Pinpoint the cell where the given text exists, returning its [x, y] midpoint coordinate. 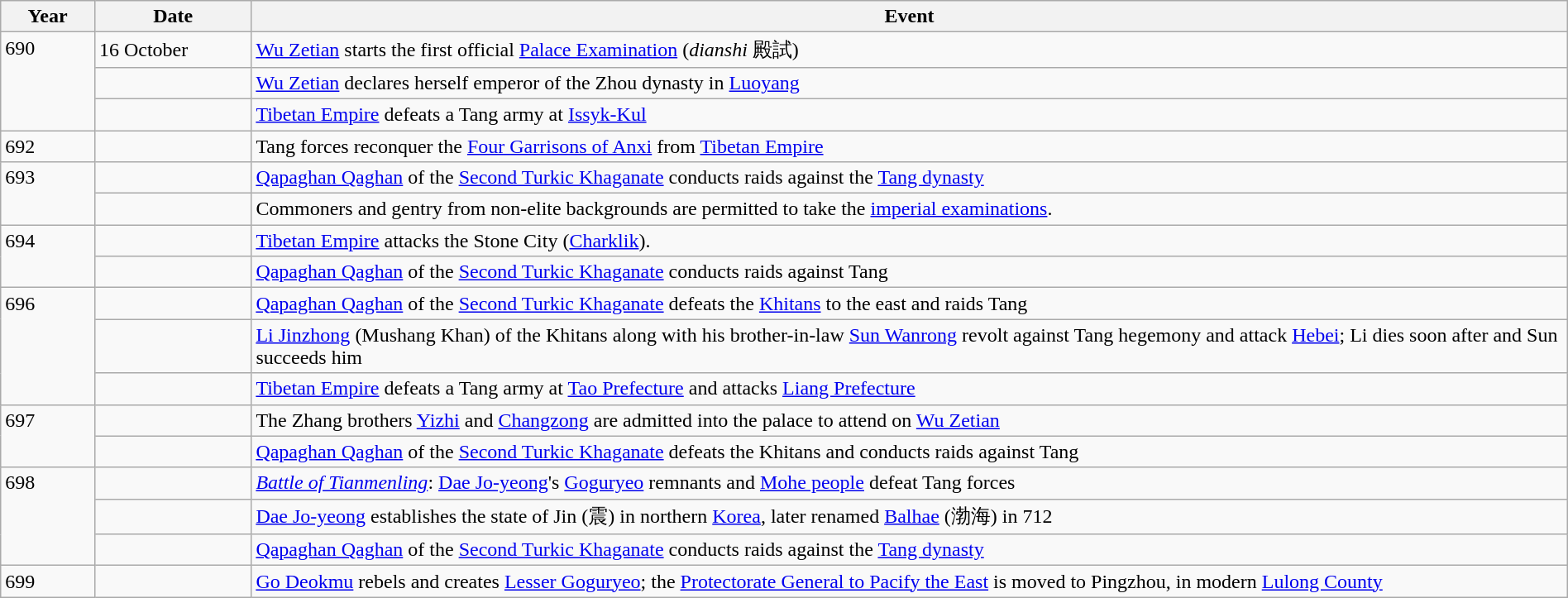
Battle of Tianmenling: Dae Jo-yeong's Goguryeo remnants and Mohe people defeat Tang forces [910, 483]
Event [910, 17]
Qapaghan Qaghan of the Second Turkic Khaganate defeats the Khitans and conducts raids against Tang [910, 452]
693 [48, 194]
690 [48, 81]
Qapaghan Qaghan of the Second Turkic Khaganate defeats the Khitans to the east and raids Tang [910, 304]
Tang forces reconquer the Four Garrisons of Anxi from Tibetan Empire [910, 146]
16 October [172, 50]
694 [48, 256]
696 [48, 346]
697 [48, 436]
Year [48, 17]
Tibetan Empire defeats a Tang army at Issyk-Kul [910, 114]
692 [48, 146]
Go Deokmu rebels and creates Lesser Goguryeo; the Protectorate General to Pacify the East is moved to Pingzhou, in modern Lulong County [910, 581]
Qapaghan Qaghan of the Second Turkic Khaganate conducts raids against Tang [910, 272]
Wu Zetian starts the first official Palace Examination (dianshi 殿試) [910, 50]
698 [48, 516]
Date [172, 17]
Wu Zetian declares herself emperor of the Zhou dynasty in Luoyang [910, 83]
699 [48, 581]
The Zhang brothers Yizhi and Changzong are admitted into the palace to attend on Wu Zetian [910, 420]
Tibetan Empire defeats a Tang army at Tao Prefecture and attacks Liang Prefecture [910, 389]
Tibetan Empire attacks the Stone City (Charklik). [910, 241]
Dae Jo-yeong establishes the state of Jin (震) in northern Korea, later renamed Balhae (渤海) in 712 [910, 516]
Commoners and gentry from non-elite backgrounds are permitted to take the imperial examinations. [910, 209]
